Detect which cell encompasses the target text, then output its [X, Y] center coordinate. 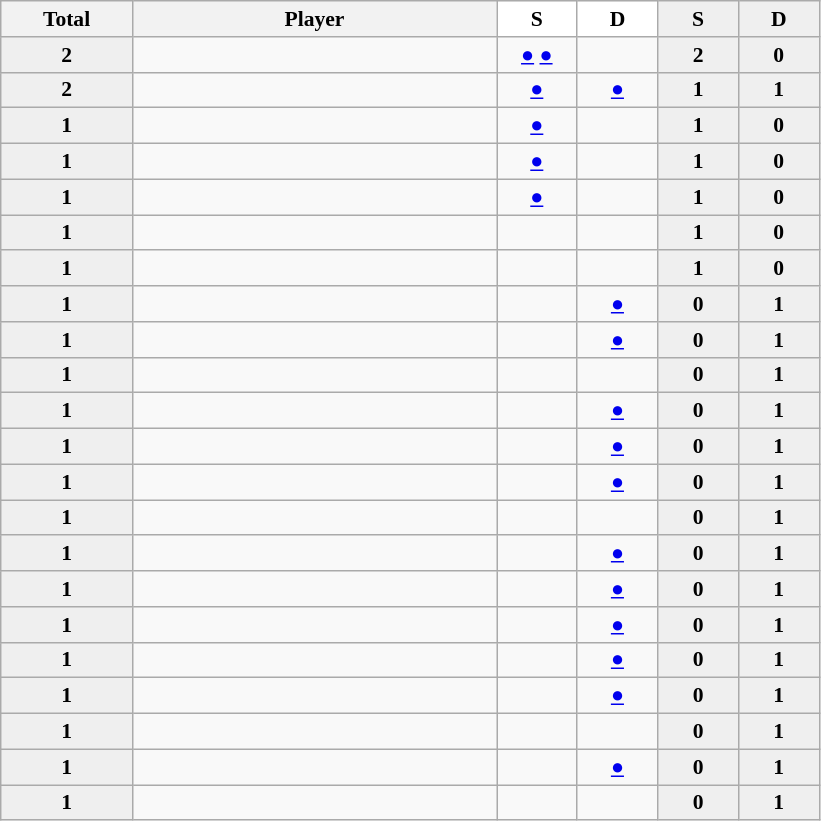
Player [314, 19]
Total [67, 19]
● ● [536, 55]
